Output the (x, y) coordinate of the center of the cell containing the given text.  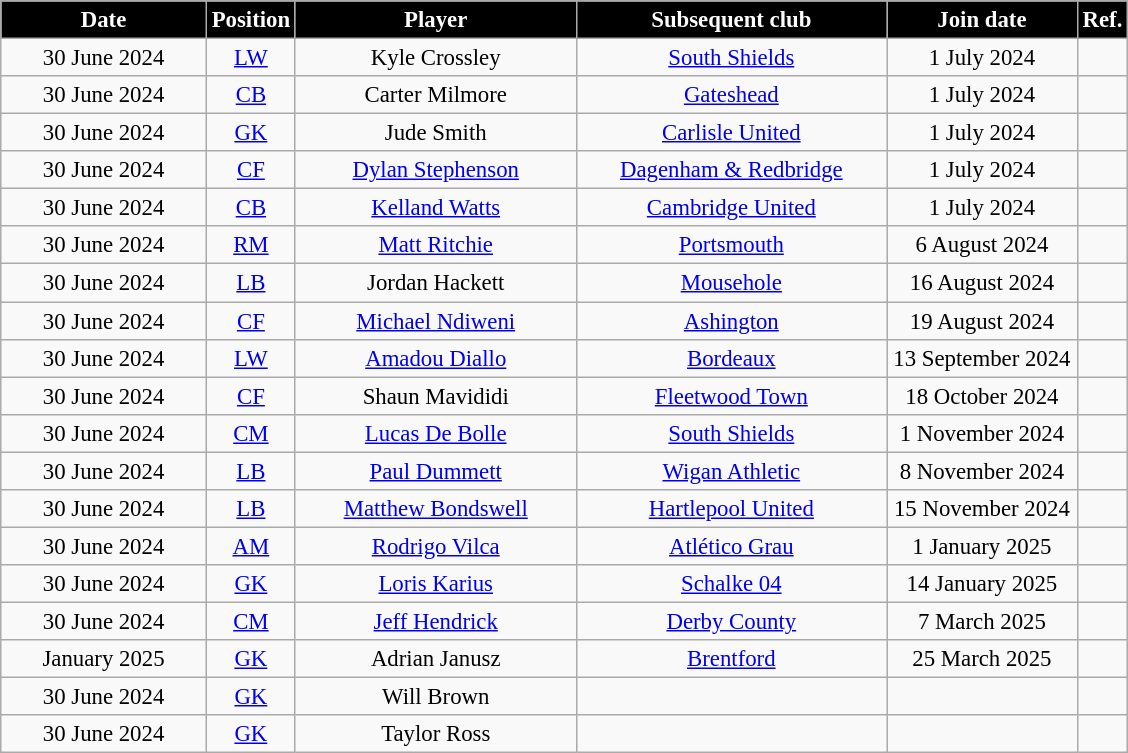
Jude Smith (436, 133)
14 January 2025 (982, 584)
Amadou Diallo (436, 358)
Cambridge United (732, 208)
Dylan Stephenson (436, 170)
6 August 2024 (982, 245)
Taylor Ross (436, 734)
Fleetwood Town (732, 396)
Loris Karius (436, 584)
Jeff Hendrick (436, 621)
Gateshead (732, 95)
Kelland Watts (436, 208)
Brentford (732, 659)
Lucas De Bolle (436, 433)
1 January 2025 (982, 546)
1 November 2024 (982, 433)
Wigan Athletic (732, 471)
Derby County (732, 621)
Hartlepool United (732, 509)
16 August 2024 (982, 283)
Dagenham & Redbridge (732, 170)
Jordan Hackett (436, 283)
Shaun Mavididi (436, 396)
Player (436, 20)
Paul Dummett (436, 471)
Bordeaux (732, 358)
Matt Ritchie (436, 245)
18 October 2024 (982, 396)
13 September 2024 (982, 358)
January 2025 (104, 659)
RM (250, 245)
Portsmouth (732, 245)
Join date (982, 20)
8 November 2024 (982, 471)
Schalke 04 (732, 584)
Atlético Grau (732, 546)
15 November 2024 (982, 509)
Subsequent club (732, 20)
7 March 2025 (982, 621)
Adrian Janusz (436, 659)
Michael Ndiweni (436, 321)
Mousehole (732, 283)
Ref. (1102, 20)
Date (104, 20)
Kyle Crossley (436, 58)
Position (250, 20)
Will Brown (436, 697)
Rodrigo Vilca (436, 546)
Carlisle United (732, 133)
Ashington (732, 321)
19 August 2024 (982, 321)
Matthew Bondswell (436, 509)
AM (250, 546)
25 March 2025 (982, 659)
Carter Milmore (436, 95)
